Return [x, y] of the center of cell containing provided text 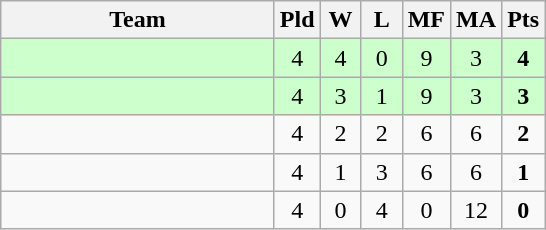
Team [138, 20]
12 [476, 210]
L [382, 20]
W [340, 20]
Pts [524, 20]
MA [476, 20]
MF [426, 20]
Pld [297, 20]
